Find where the given text appears and provide that cell's center as [X, Y] coordinate. 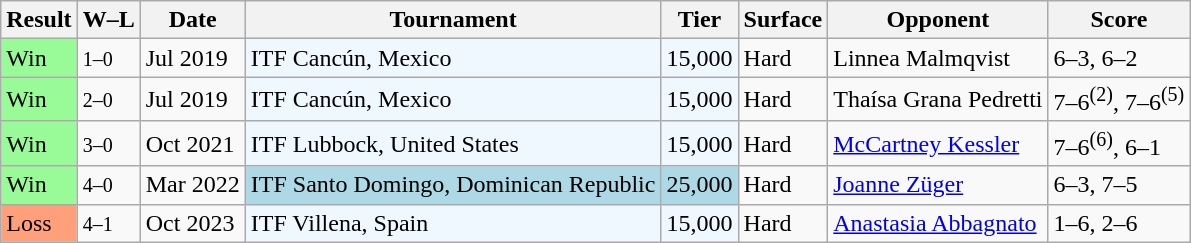
Thaísa Grana Pedretti [938, 100]
3–0 [108, 144]
ITF Lubbock, United States [453, 144]
Opponent [938, 20]
Loss [39, 223]
6–3, 7–5 [1119, 185]
25,000 [700, 185]
Score [1119, 20]
Linnea Malmqvist [938, 58]
Result [39, 20]
1–6, 2–6 [1119, 223]
1–0 [108, 58]
ITF Villena, Spain [453, 223]
4–1 [108, 223]
ITF Santo Domingo, Dominican Republic [453, 185]
Oct 2023 [192, 223]
Anastasia Abbagnato [938, 223]
Mar 2022 [192, 185]
4–0 [108, 185]
Tier [700, 20]
7–6(2), 7–6(5) [1119, 100]
Date [192, 20]
McCartney Kessler [938, 144]
2–0 [108, 100]
W–L [108, 20]
Tournament [453, 20]
Joanne Züger [938, 185]
6–3, 6–2 [1119, 58]
Surface [783, 20]
7–6(6), 6–1 [1119, 144]
Oct 2021 [192, 144]
